Extract the [x, y] coordinate from the center of the cell holding the provided text.  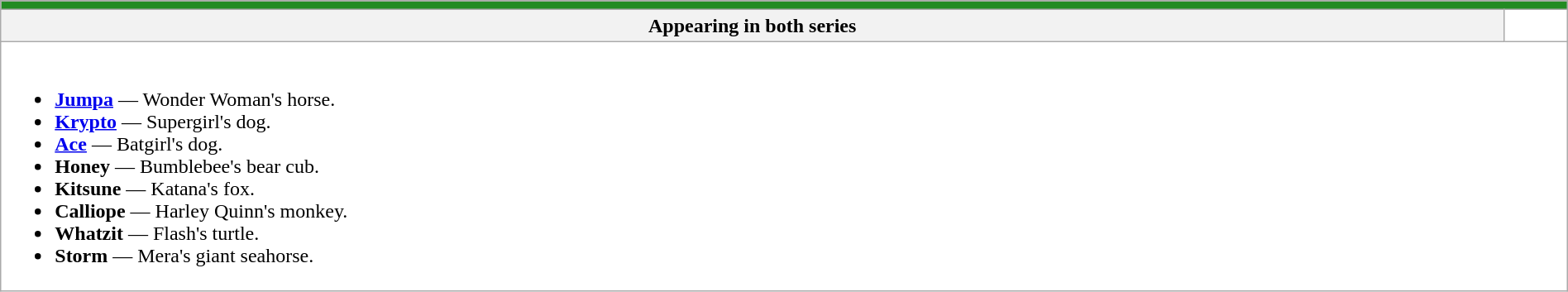
Appearing in both series [753, 26]
